From the cell containing the given text, extract its center point as (x, y) coordinate. 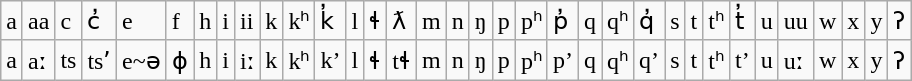
q’ (650, 60)
aː (38, 60)
k’ (330, 60)
ii (248, 21)
tɬ (402, 60)
e~ə (141, 60)
t’ (743, 60)
ƛ (402, 21)
uu (796, 21)
aa (38, 21)
f (180, 21)
iː (248, 60)
q̓ (650, 21)
ɸ (180, 60)
c̓ (100, 21)
p̓ (562, 21)
ts (68, 60)
p’ (562, 60)
t̓ (743, 21)
e (141, 21)
tsʼ (100, 60)
k̓ (330, 21)
uː (796, 60)
c (68, 21)
